For the text-containing cell, return its midpoint in (x, y) coordinate format. 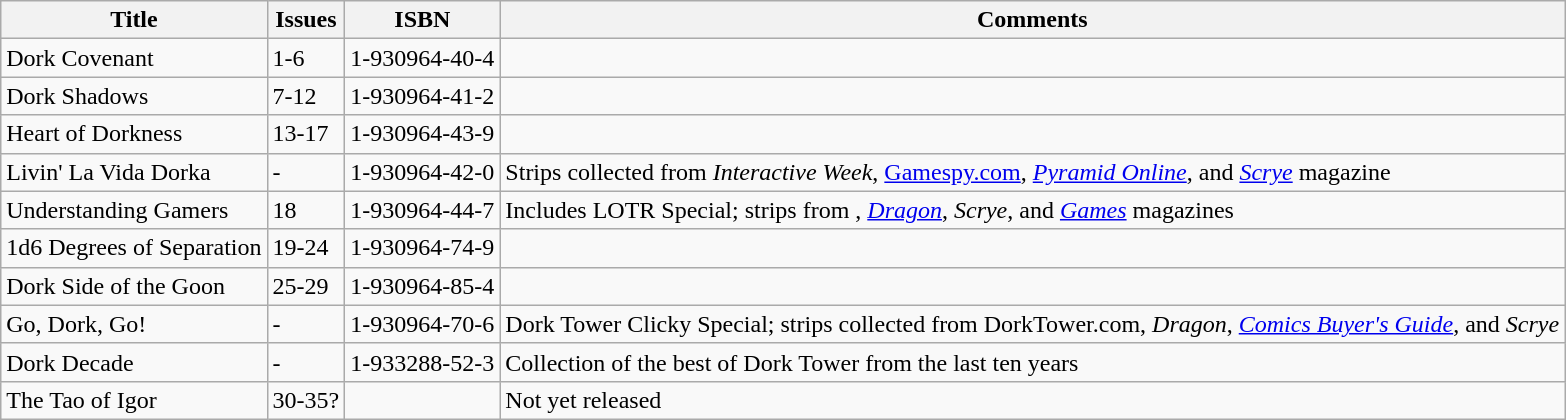
Issues (306, 20)
Dork Decade (134, 362)
Dork Side of the Goon (134, 286)
Title (134, 20)
Collection of the best of Dork Tower from the last ten years (1032, 362)
30-35? (306, 400)
Strips collected from Interactive Week, Gamespy.com, Pyramid Online, and Scrye magazine (1032, 172)
1-930964-40-4 (422, 58)
18 (306, 210)
1-930964-43-9 (422, 134)
1-6 (306, 58)
The Tao of Igor (134, 400)
Includes LOTR Special; strips from , Dragon, Scrye, and Games magazines (1032, 210)
1-930964-74-9 (422, 248)
Livin' La Vida Dorka (134, 172)
Heart of Dorkness (134, 134)
1-930964-41-2 (422, 96)
1-930964-42-0 (422, 172)
19-24 (306, 248)
25-29 (306, 286)
7-12 (306, 96)
1-933288-52-3 (422, 362)
Not yet released (1032, 400)
1-930964-44-7 (422, 210)
Understanding Gamers (134, 210)
Dork Tower Clicky Special; strips collected from DorkTower.com, Dragon, Comics Buyer's Guide, and Scrye (1032, 324)
1-930964-70-6 (422, 324)
1d6 Degrees of Separation (134, 248)
Go, Dork, Go! (134, 324)
13-17 (306, 134)
1-930964-85-4 (422, 286)
Dork Shadows (134, 96)
Dork Covenant (134, 58)
ISBN (422, 20)
Comments (1032, 20)
